From the cell containing the given text, extract its center point as (X, Y) coordinate. 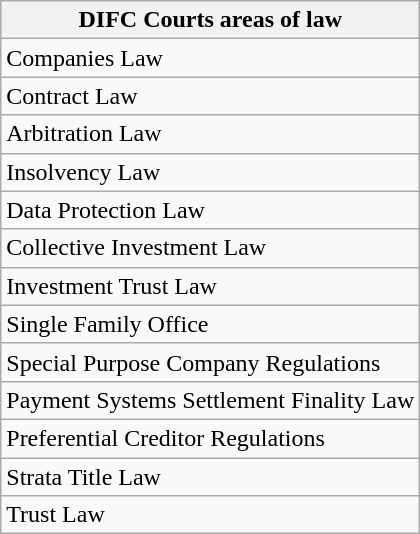
Insolvency Law (210, 172)
Payment Systems Settlement Finality Law (210, 400)
Collective Investment Law (210, 248)
Preferential Creditor Regulations (210, 438)
Special Purpose Company Regulations (210, 362)
Strata Title Law (210, 477)
DIFC Courts areas of law (210, 20)
Trust Law (210, 515)
Companies Law (210, 58)
Data Protection Law (210, 210)
Investment Trust Law (210, 286)
Arbitration Law (210, 134)
Single Family Office (210, 324)
Contract Law (210, 96)
